Return [X, Y] of the center of cell containing provided text 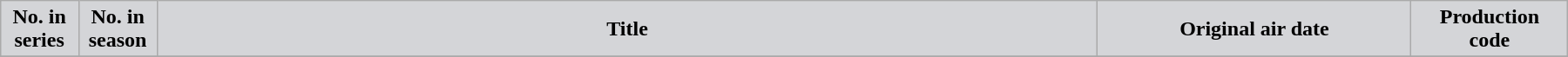
No. inseries [39, 29]
Title [627, 29]
Original air date [1254, 29]
Productioncode [1490, 29]
No. inseason [118, 29]
